Find where the given text appears and provide that cell's center as [X, Y] coordinate. 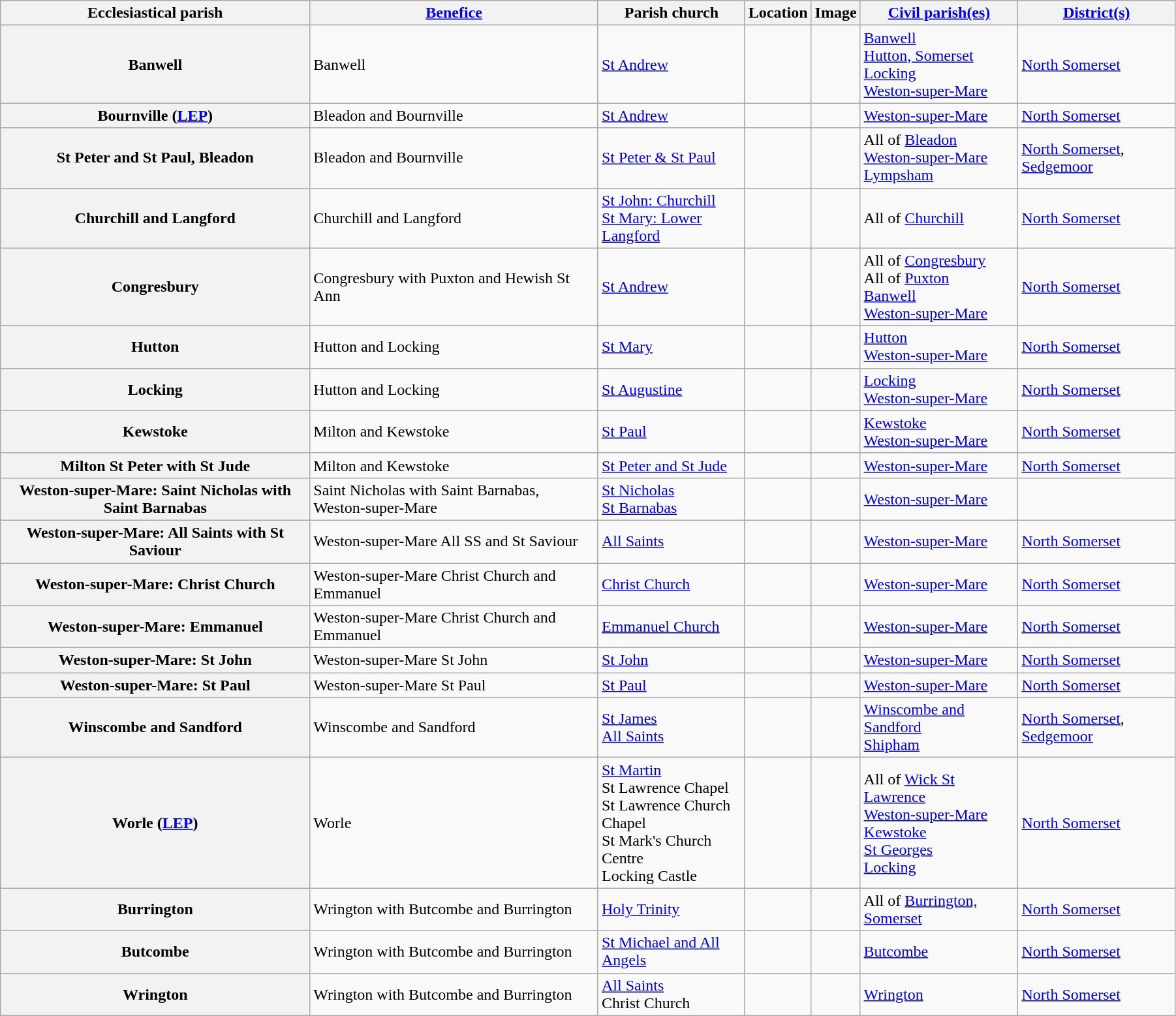
Weston-super-Mare: Christ Church [155, 583]
Weston-super-Mare: Emmanuel [155, 626]
Weston-super-Mare: St Paul [155, 685]
Banwell Hutton, Somerset Locking Weston-super-Mare [939, 64]
Civil parish(es) [939, 13]
Location [778, 13]
Benefice [454, 13]
St Peter and St Paul, Bleadon [155, 158]
St John: Churchill St Mary: Lower Langford [671, 218]
Hutton [155, 347]
Weston-super-Mare: Saint Nicholas with Saint Barnabas [155, 499]
Holy Trinity [671, 910]
Worle [454, 823]
Parish church [671, 13]
Burrington [155, 910]
Weston-super-Mare St John [454, 660]
St NicholasSt Barnabas [671, 499]
Kewstoke [155, 432]
St Michael and All Angels [671, 951]
St Augustine [671, 389]
Emmanuel Church [671, 626]
St Peter & St Paul [671, 158]
St JamesAll Saints [671, 728]
All of Bleadon Weston-super-Mare Lympsham [939, 158]
Hutton Weston-super-Mare [939, 347]
Weston-super-Mare: All Saints with St Saviour [155, 542]
All SaintsChrist Church [671, 994]
Congresbury [155, 287]
Winscombe and Sandford Shipham [939, 728]
St Peter and St Jude [671, 465]
All of CongresburyAll of Puxton Banwell Weston-super-Mare [939, 287]
Saint Nicholas with Saint Barnabas, Weston-super-Mare [454, 499]
St Mary [671, 347]
Bournville (LEP) [155, 115]
Kewstoke Weston-super-Mare [939, 432]
All of Churchill [939, 218]
Image [835, 13]
Weston-super-Mare: St John [155, 660]
Congresbury with Puxton and Hewish St Ann [454, 287]
Weston-super-Mare All SS and St Saviour [454, 542]
All of Burrington, Somerset [939, 910]
Ecclesiastical parish [155, 13]
Milton St Peter with St Jude [155, 465]
Christ Church [671, 583]
St MartinSt Lawrence ChapelSt Lawrence ChurchChapelSt Mark's Church CentreLocking Castle [671, 823]
Locking [155, 389]
All Saints [671, 542]
District(s) [1096, 13]
St John [671, 660]
Weston-super-Mare St Paul [454, 685]
Locking Weston-super-Mare [939, 389]
Worle (LEP) [155, 823]
All of Wick St Lawrence Weston-super-Mare Kewstoke St Georges Locking [939, 823]
